Return the (X, Y) coordinate for the center point of the cell that contains the specified text.  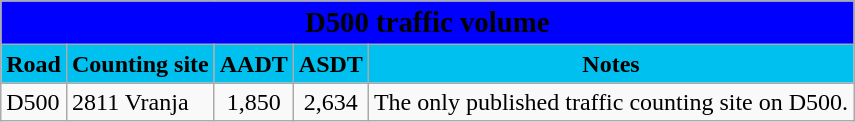
1,850 (254, 102)
D500 (34, 102)
2811 Vranja (140, 102)
AADT (254, 64)
2,634 (330, 102)
Counting site (140, 64)
D500 traffic volume (428, 23)
Road (34, 64)
ASDT (330, 64)
The only published traffic counting site on D500. (610, 102)
Notes (610, 64)
